Return (x, y) of the center of cell containing provided text 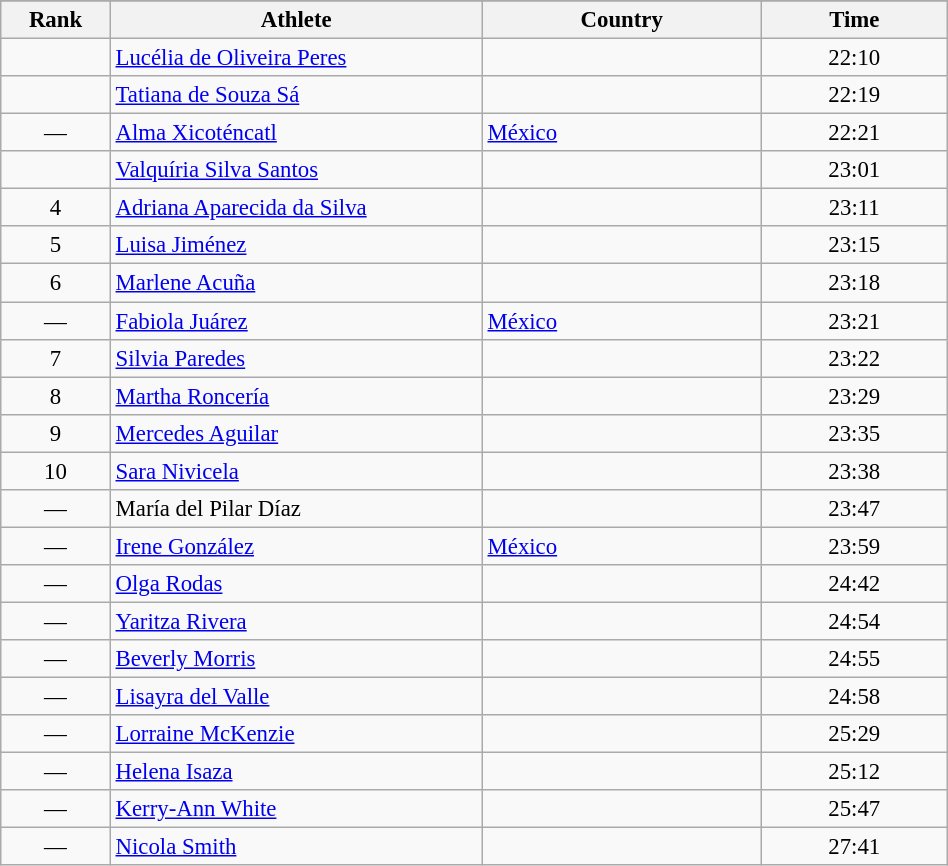
Kerry-Ann White (296, 809)
22:10 (854, 58)
María del Pilar Díaz (296, 509)
Helena Isaza (296, 772)
Lorraine McKenzie (296, 734)
23:59 (854, 546)
25:29 (854, 734)
24:55 (854, 659)
24:58 (854, 697)
23:21 (854, 321)
Athlete (296, 20)
Sara Nivicela (296, 471)
6 (56, 283)
5 (56, 245)
Marlene Acuña (296, 283)
Yaritza Rivera (296, 621)
24:42 (854, 584)
Nicola Smith (296, 847)
Lisayra del Valle (296, 697)
24:54 (854, 621)
Olga Rodas (296, 584)
10 (56, 471)
Tatiana de Souza Sá (296, 95)
23:38 (854, 471)
23:47 (854, 509)
Martha Roncería (296, 396)
22:19 (854, 95)
25:47 (854, 809)
Lucélia de Oliveira Peres (296, 58)
23:29 (854, 396)
Time (854, 20)
22:21 (854, 133)
25:12 (854, 772)
Fabiola Juárez (296, 321)
Valquíria Silva Santos (296, 170)
Irene González (296, 546)
9 (56, 433)
Silvia Paredes (296, 358)
23:01 (854, 170)
23:15 (854, 245)
Adriana Aparecida da Silva (296, 208)
27:41 (854, 847)
Country (622, 20)
Mercedes Aguilar (296, 433)
7 (56, 358)
Alma Xicoténcatl (296, 133)
23:11 (854, 208)
23:22 (854, 358)
Rank (56, 20)
Luisa Jiménez (296, 245)
4 (56, 208)
23:18 (854, 283)
8 (56, 396)
23:35 (854, 433)
Beverly Morris (296, 659)
